Scan for the cell matching the given text and deliver its [x, y] coordinate at center. 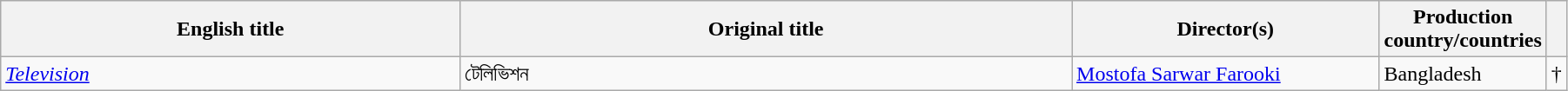
Production country/countries [1463, 29]
English title [231, 29]
Television [231, 74]
Director(s) [1225, 29]
Bangladesh [1463, 74]
Original title [766, 29]
† [1556, 74]
Mostofa Sarwar Farooki [1225, 74]
টেলিভিশন [766, 74]
